Capture the cell that displays the provided text and extract its (X, Y) central coordinate. 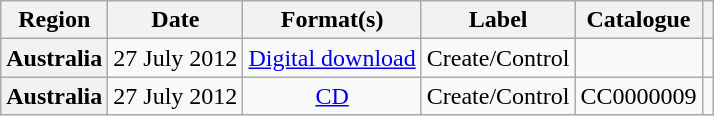
Format(s) (332, 20)
Date (176, 20)
Digital download (332, 58)
Catalogue (638, 20)
CD (332, 96)
CC0000009 (638, 96)
Region (54, 20)
Label (498, 20)
